Locate the cell with the specified text and output its (x, y) center coordinate. 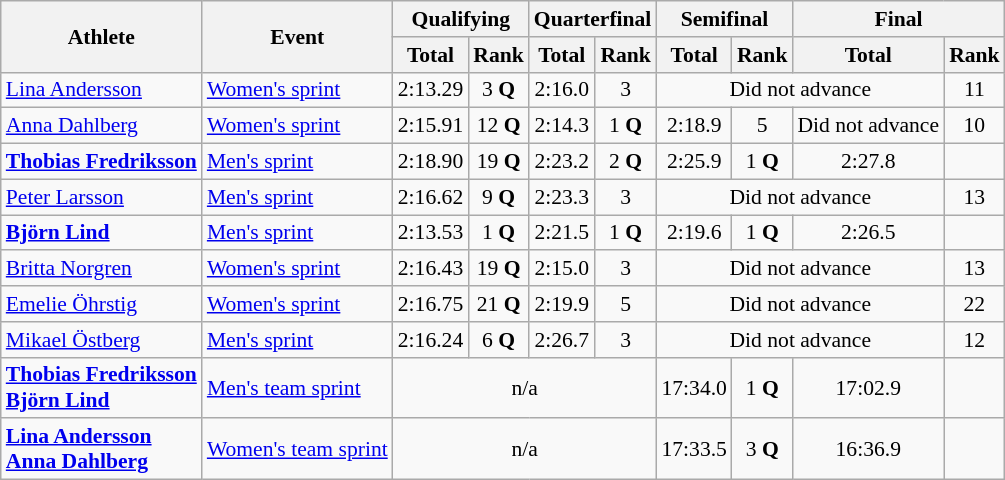
2:26.5 (868, 233)
11 (974, 90)
Lina AnderssonAnna Dahlberg (102, 450)
Britta Norgren (102, 269)
2:23.3 (562, 197)
17:34.0 (694, 388)
12 (974, 340)
2:16.43 (430, 269)
2:16.24 (430, 340)
2:15.91 (430, 126)
2:14.3 (562, 126)
Anna Dahlberg (102, 126)
2:25.9 (694, 162)
Mikael Östberg (102, 340)
2:15.0 (562, 269)
Quarterfinal (593, 19)
Semifinal (724, 19)
Final (898, 19)
17:02.9 (868, 388)
16:36.9 (868, 450)
Qualifying (461, 19)
2:19.9 (562, 304)
Women's team sprint (298, 450)
2:16.62 (430, 197)
2:16.75 (430, 304)
2:16.0 (562, 90)
12 Q (498, 126)
Event (298, 36)
2:13.53 (430, 233)
2:13.29 (430, 90)
9 Q (498, 197)
6 Q (498, 340)
17:33.5 (694, 450)
22 (974, 304)
2:19.6 (694, 233)
Men's team sprint (298, 388)
Thobias Fredriksson (102, 162)
Peter Larsson (102, 197)
Athlete (102, 36)
2:27.8 (868, 162)
10 (974, 126)
2:18.9 (694, 126)
Thobias FredrikssonBjörn Lind (102, 388)
Emelie Öhrstig (102, 304)
Björn Lind (102, 233)
2:26.7 (562, 340)
2:21.5 (562, 233)
2:18.90 (430, 162)
2:23.2 (562, 162)
21 Q (498, 304)
Lina Andersson (102, 90)
2 Q (626, 162)
